Search for the cell housing the specified text and yield its [X, Y] center coordinate. 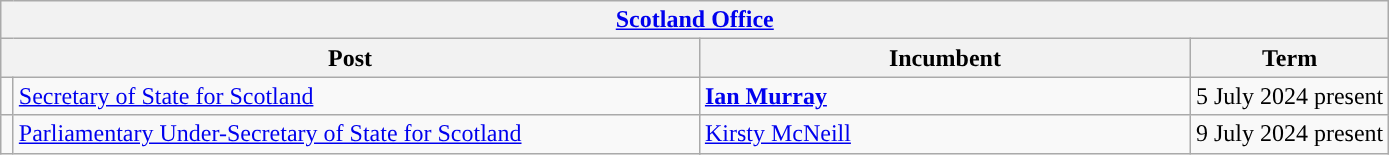
5 July 2024 present [1289, 96]
Ian Murray [944, 96]
Secretary of State for Scotland [356, 96]
Term [1289, 58]
Post [350, 58]
Incumbent [944, 58]
9 July 2024 present [1289, 134]
Scotland Office [695, 20]
Parliamentary Under-Secretary of State for Scotland [356, 134]
Kirsty McNeill [944, 134]
